Pinpoint the cell where the given text exists, returning its [x, y] midpoint coordinate. 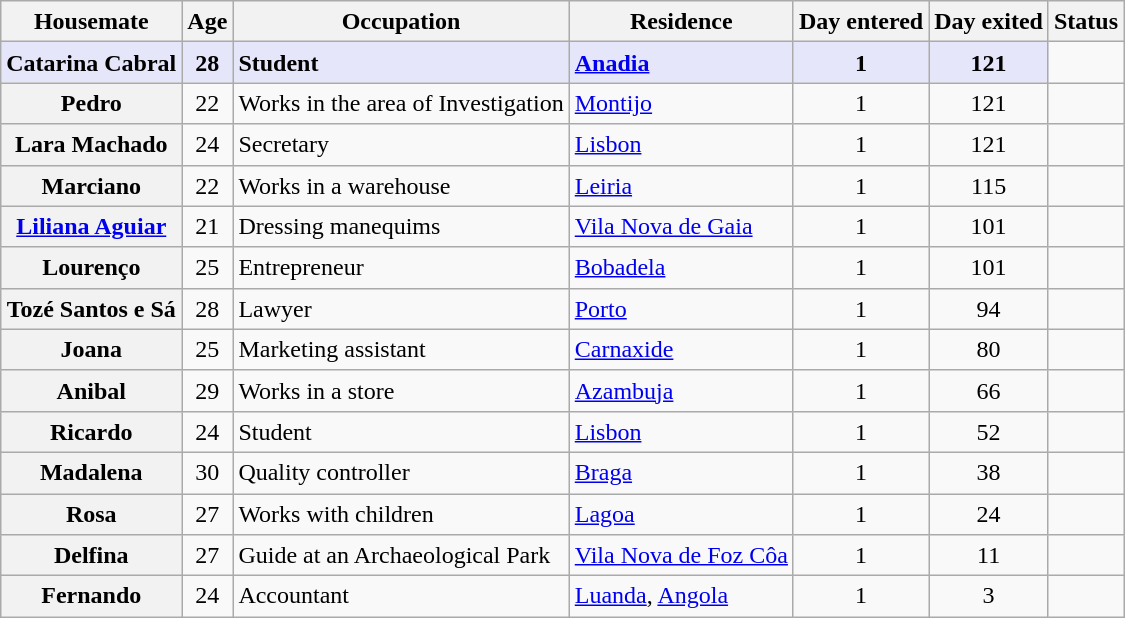
Montijo [681, 104]
Marciano [92, 186]
Guide at an Archaeological Park [401, 556]
Lawyer [401, 308]
38 [989, 472]
Housemate [92, 22]
115 [989, 186]
Vila Nova de Foz Côa [681, 556]
Secretary [401, 144]
Day exited [989, 22]
Day entered [860, 22]
66 [989, 390]
Residence [681, 22]
30 [208, 472]
Lourenço [92, 268]
Azambuja [681, 390]
Quality controller [401, 472]
Fernando [92, 596]
Works with children [401, 514]
Marketing assistant [401, 350]
Carnaxide [681, 350]
Braga [681, 472]
Dressing manequims [401, 226]
Lara Machado [92, 144]
Age [208, 22]
29 [208, 390]
Ricardo [92, 432]
11 [989, 556]
Rosa [92, 514]
3 [989, 596]
94 [989, 308]
Delfina [92, 556]
Accountant [401, 596]
Pedro [92, 104]
Leiria [681, 186]
Lagoa [681, 514]
Works in a warehouse [401, 186]
Works in a store [401, 390]
Madalena [92, 472]
Works in the area of Investigation [401, 104]
Joana [92, 350]
Entrepreneur [401, 268]
Tozé Santos e Sá [92, 308]
Status [1086, 22]
Bobadela [681, 268]
Porto [681, 308]
Occupation [401, 22]
Liliana Aguiar [92, 226]
80 [989, 350]
Luanda, Angola [681, 596]
Anadia [681, 62]
52 [989, 432]
21 [208, 226]
Anibal [92, 390]
Vila Nova de Gaia [681, 226]
Catarina Cabral [92, 62]
